Search for the cell housing the specified text and yield its (x, y) center coordinate. 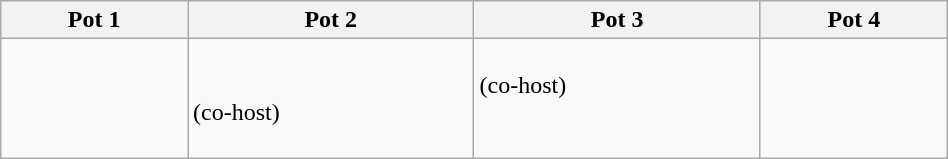
Pot 2 (331, 20)
Pot 4 (854, 20)
Pot 1 (94, 20)
Pot 3 (617, 20)
